Output the [X, Y] coordinate of the center of the cell containing the given text.  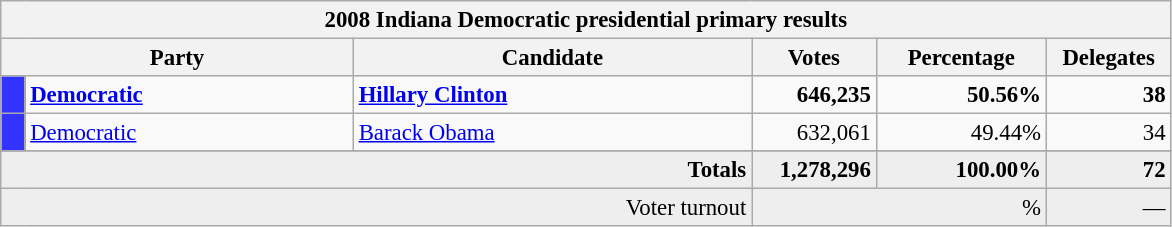
2008 Indiana Democratic presidential primary results [586, 20]
Party [178, 58]
1,278,296 [814, 170]
Delegates [1108, 58]
Hillary Clinton [552, 95]
Totals [376, 170]
% [900, 208]
Candidate [552, 58]
Voter turnout [376, 208]
Percentage [961, 58]
100.00% [961, 170]
Barack Obama [552, 133]
50.56% [961, 95]
— [1108, 208]
632,061 [814, 133]
Votes [814, 58]
38 [1108, 95]
34 [1108, 133]
49.44% [961, 133]
72 [1108, 170]
646,235 [814, 95]
